Scan for the cell matching the given text and deliver its [x, y] coordinate at center. 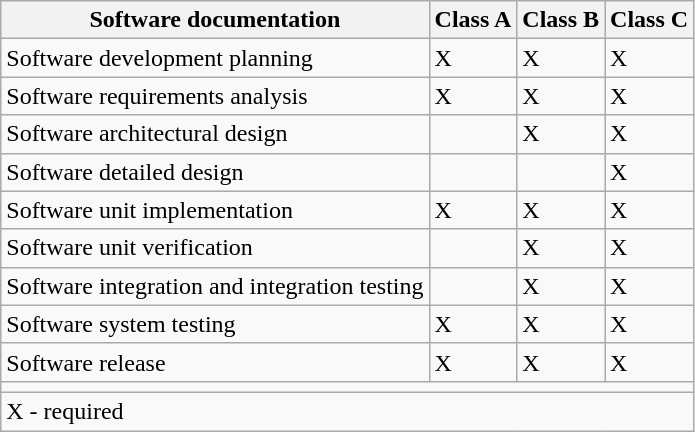
Software integration and integration testing [215, 286]
Software system testing [215, 324]
Software unit verification [215, 248]
Software development planning [215, 58]
Software unit implementation [215, 210]
Class A [473, 20]
Class C [650, 20]
Software architectural design [215, 134]
Software release [215, 362]
Software documentation [215, 20]
X - required [348, 411]
Software requirements analysis [215, 96]
Software detailed design [215, 172]
Class B [561, 20]
